Pinpoint the cell where the given text exists, returning its (x, y) midpoint coordinate. 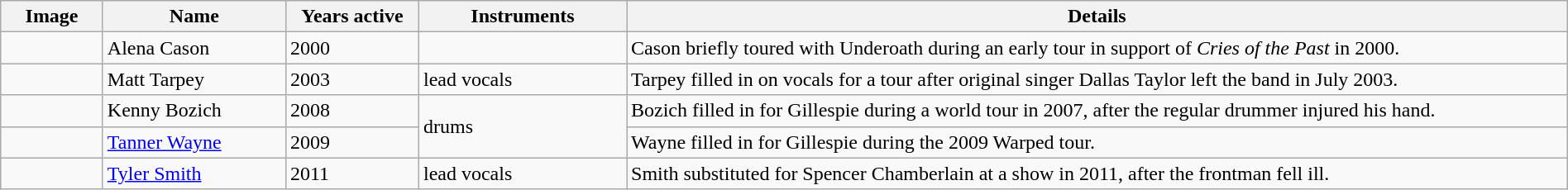
drums (523, 126)
Smith substituted for Spencer Chamberlain at a show in 2011, after the frontman fell ill. (1097, 173)
Bozich filled in for Gillespie during a world tour in 2007, after the regular drummer injured his hand. (1097, 111)
Alena Cason (194, 48)
Tarpey filled in on vocals for a tour after original singer Dallas Taylor left the band in July 2003. (1097, 79)
Tanner Wayne (194, 142)
Details (1097, 17)
2008 (352, 111)
Kenny Bozich (194, 111)
Instruments (523, 17)
2009 (352, 142)
2011 (352, 173)
2003 (352, 79)
Name (194, 17)
Image (52, 17)
Years active (352, 17)
Cason briefly toured with Underoath during an early tour in support of Cries of the Past in 2000. (1097, 48)
Tyler Smith (194, 173)
Wayne filled in for Gillespie during the 2009 Warped tour. (1097, 142)
2000 (352, 48)
Matt Tarpey (194, 79)
